Scan for the cell matching the given text and deliver its [x, y] coordinate at center. 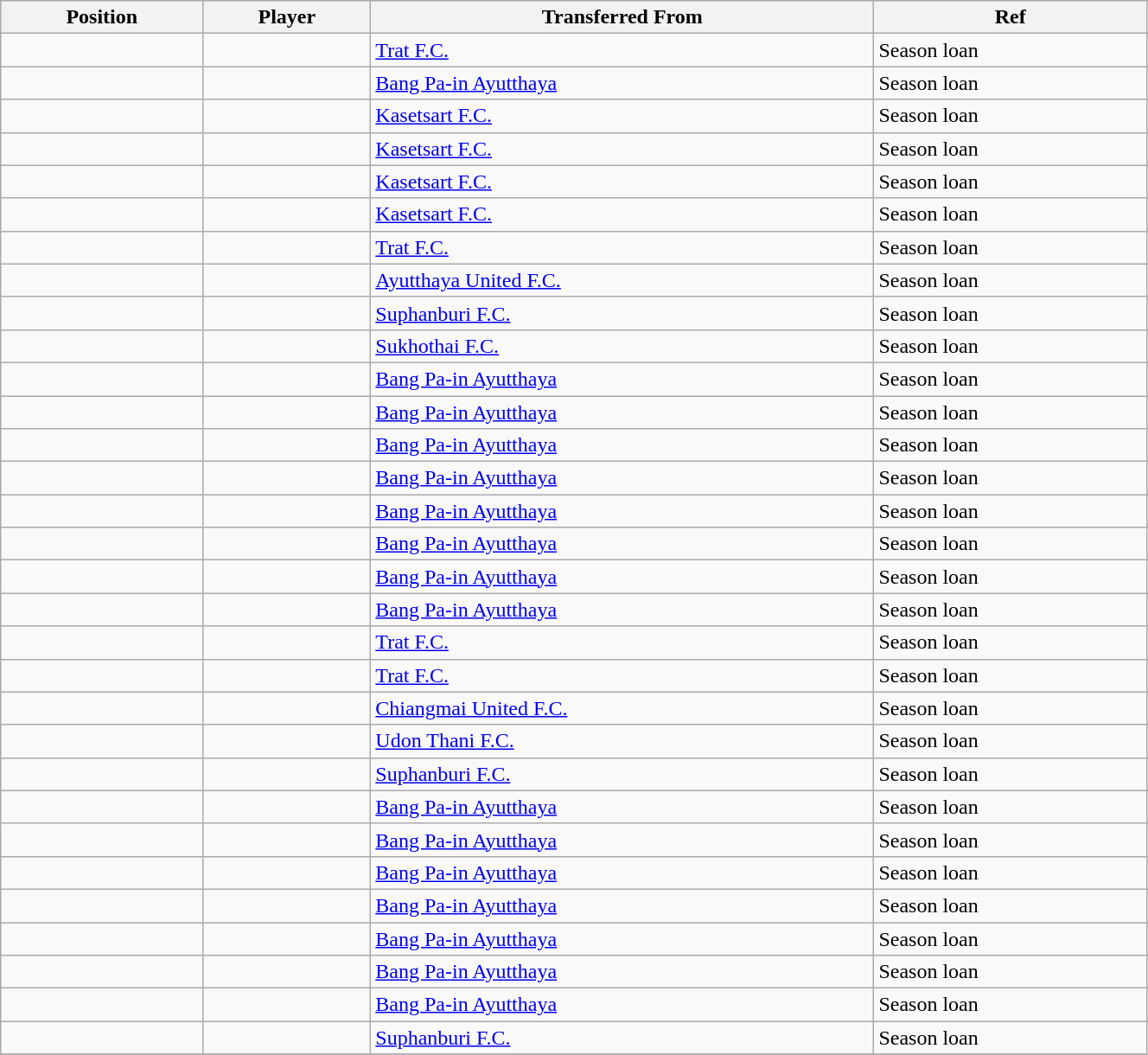
Player [287, 17]
Position [102, 17]
Ref [1011, 17]
Sukhothai F.C. [622, 346]
Chiangmai United F.C. [622, 708]
Ayutthaya United F.C. [622, 280]
Transferred From [622, 17]
Udon Thani F.C. [622, 741]
